Capture the cell that displays the provided text and extract its (x, y) central coordinate. 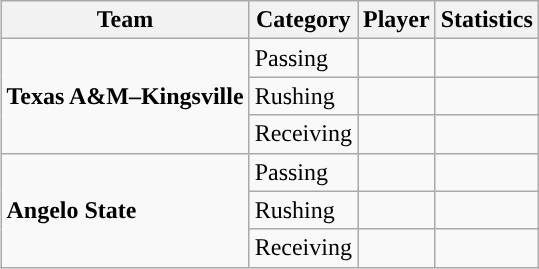
Statistics (486, 20)
Team (125, 20)
Player (397, 20)
Angelo State (125, 210)
Category (303, 20)
Texas A&M–Kingsville (125, 96)
